Determine the (x, y) coordinate at the center of the cell enclosing the given text.  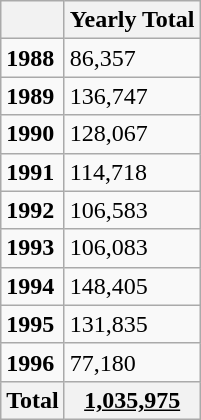
1989 (33, 96)
1995 (33, 324)
106,083 (132, 248)
131,835 (132, 324)
1992 (33, 210)
1993 (33, 248)
1988 (33, 58)
1990 (33, 134)
148,405 (132, 286)
77,180 (132, 362)
Yearly Total (132, 20)
1994 (33, 286)
Total (33, 400)
136,747 (132, 96)
128,067 (132, 134)
1996 (33, 362)
86,357 (132, 58)
1991 (33, 172)
1,035,975 (132, 400)
106,583 (132, 210)
114,718 (132, 172)
